Provide the [X, Y] coordinate of the cell's center where the given text is located.  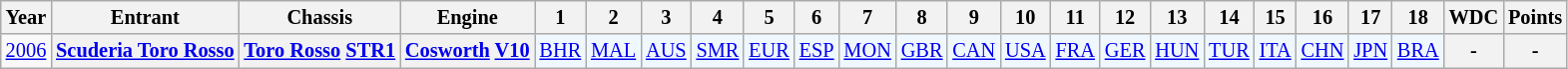
USA [1025, 51]
GBR [922, 51]
18 [1418, 17]
CHN [1323, 51]
ESP [816, 51]
10 [1025, 17]
Scuderia Toro Rosso [145, 51]
1 [561, 17]
6 [816, 17]
15 [1276, 17]
Entrant [145, 17]
9 [974, 17]
CAN [974, 51]
5 [769, 17]
11 [1076, 17]
7 [868, 17]
AUS [666, 51]
HUN [1177, 51]
2 [613, 17]
EUR [769, 51]
WDC [1474, 17]
12 [1125, 17]
MON [868, 51]
Points [1535, 17]
Cosworth V10 [467, 51]
BRA [1418, 51]
FRA [1076, 51]
16 [1323, 17]
JPN [1370, 51]
SMR [719, 51]
2006 [26, 51]
4 [719, 17]
MAL [613, 51]
17 [1370, 17]
Year [26, 17]
Toro Rosso STR1 [320, 51]
Chassis [320, 17]
BHR [561, 51]
3 [666, 17]
8 [922, 17]
TUR [1229, 51]
GER [1125, 51]
13 [1177, 17]
Engine [467, 17]
14 [1229, 17]
ITA [1276, 51]
